Identify which cell holds the provided text, then report its [x, y] central coordinate. 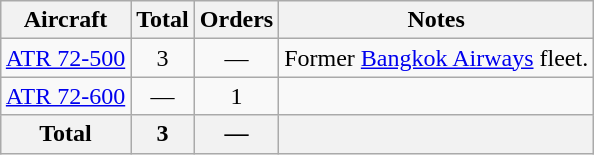
Notes [436, 20]
ATR 72-500 [65, 58]
ATR 72-600 [65, 96]
Former Bangkok Airways fleet. [436, 58]
Orders [236, 20]
1 [236, 96]
Aircraft [65, 20]
